Capture the cell that displays the provided text and extract its (x, y) central coordinate. 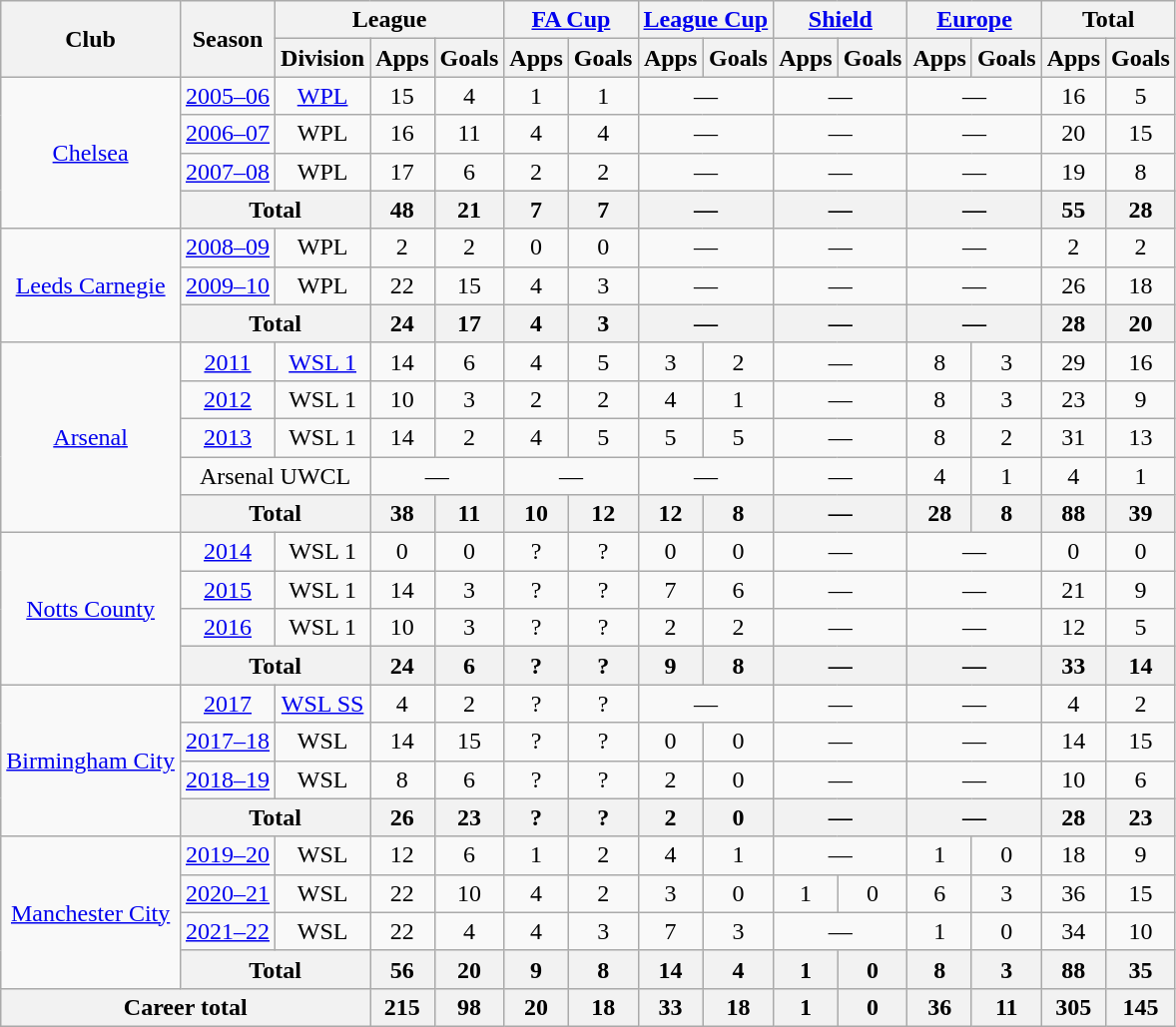
Season (228, 39)
305 (1073, 1007)
2017 (228, 704)
2006–07 (228, 134)
2018–19 (228, 779)
48 (402, 210)
2020–21 (228, 893)
35 (1141, 969)
League (389, 20)
FA Cup (571, 20)
2011 (228, 361)
2008–09 (228, 248)
2015 (228, 590)
38 (402, 514)
Manchester City (91, 912)
39 (1141, 514)
Career total (186, 1007)
Shield (841, 20)
WSL SS (323, 704)
34 (1073, 931)
19 (1073, 172)
56 (402, 969)
2009–10 (228, 285)
2019–20 (228, 855)
Arsenal (91, 437)
2013 (228, 437)
215 (402, 1007)
2005–06 (228, 96)
2016 (228, 628)
29 (1073, 361)
55 (1073, 210)
2007–08 (228, 172)
2017–18 (228, 742)
2014 (228, 552)
Europe (974, 20)
Notts County (91, 609)
Division (323, 58)
145 (1141, 1007)
98 (469, 1007)
13 (1141, 437)
2021–22 (228, 931)
Birmingham City (91, 761)
2012 (228, 399)
31 (1073, 437)
League Cup (706, 20)
Chelsea (91, 153)
Arsenal UWCL (275, 476)
Club (91, 39)
Leeds Carnegie (91, 285)
